Provide the [x, y] coordinate of the cell's center where the given text is located.  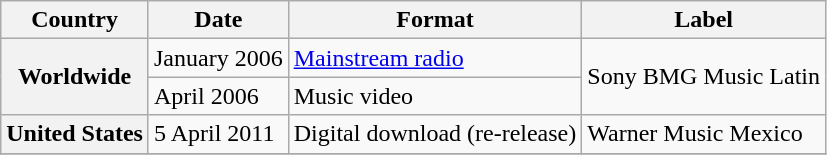
Country [75, 20]
Format [435, 20]
United States [75, 134]
Label [704, 20]
Digital download (re-release) [435, 134]
January 2006 [218, 58]
5 April 2011 [218, 134]
Worldwide [75, 77]
Sony BMG Music Latin [704, 77]
Music video [435, 96]
Warner Music Mexico [704, 134]
April 2006 [218, 96]
Date [218, 20]
Mainstream radio [435, 58]
